Detect which cell encompasses the target text, then output its (x, y) center coordinate. 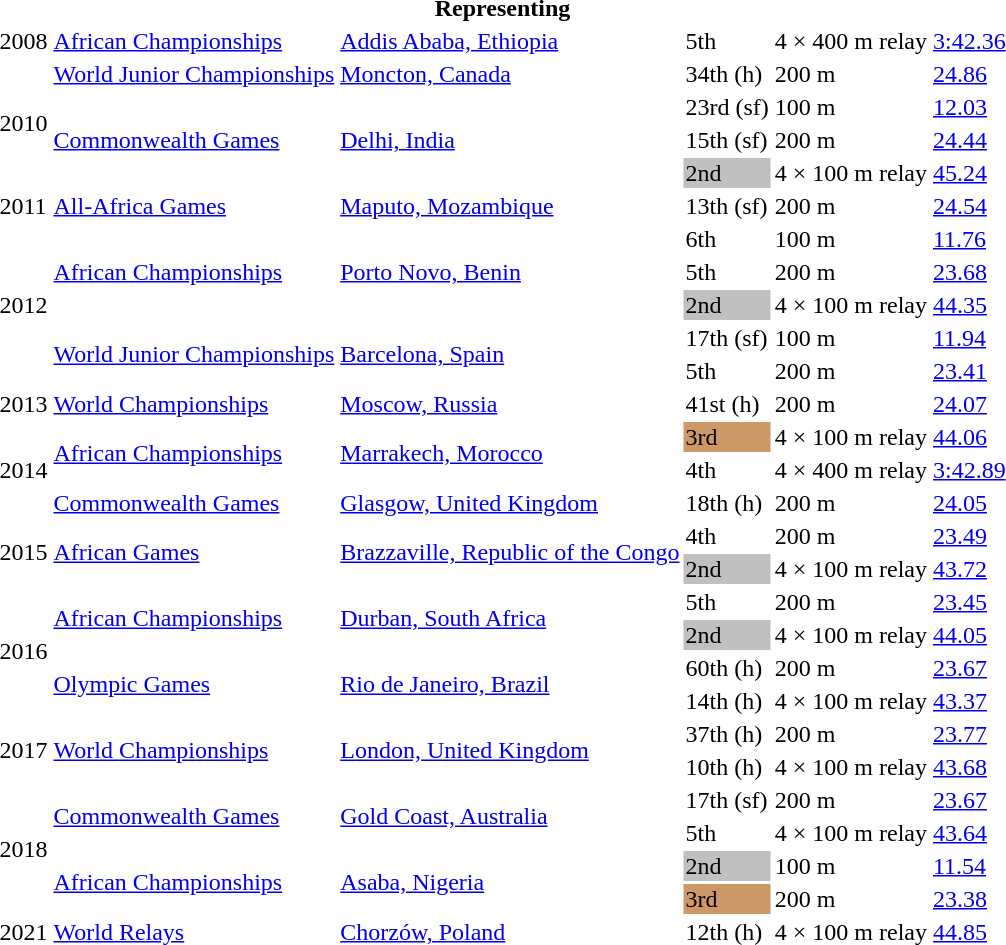
Moncton, Canada (510, 74)
Durban, South Africa (510, 618)
Marrakech, Morocco (510, 454)
Asaba, Nigeria (510, 882)
All-Africa Games (194, 206)
Brazzaville, Republic of the Congo (510, 552)
6th (727, 239)
18th (h) (727, 503)
41st (h) (727, 404)
37th (h) (727, 734)
Barcelona, Spain (510, 354)
Rio de Janeiro, Brazil (510, 684)
Addis Ababa, Ethiopia (510, 41)
Olympic Games (194, 684)
London, United Kingdom (510, 750)
Maputo, Mozambique (510, 206)
Delhi, India (510, 140)
Moscow, Russia (510, 404)
13th (sf) (727, 206)
60th (h) (727, 668)
34th (h) (727, 74)
Gold Coast, Australia (510, 816)
15th (sf) (727, 140)
14th (h) (727, 701)
Porto Novo, Benin (510, 272)
10th (h) (727, 767)
23rd (sf) (727, 107)
African Games (194, 552)
Glasgow, United Kingdom (510, 503)
